Identify which cell holds the provided text, then report its [X, Y] central coordinate. 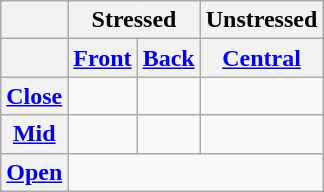
Stressed [134, 20]
Central [262, 58]
Unstressed [262, 20]
Back [168, 58]
Mid [34, 134]
Open [34, 172]
Close [34, 96]
Front [102, 58]
